Return [X, Y] of the center of cell containing provided text 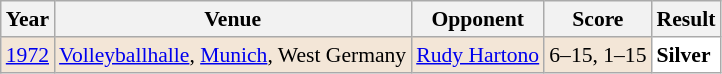
Venue [232, 19]
Year [28, 19]
1972 [28, 55]
Silver [686, 55]
Opponent [478, 19]
Volleyballhalle, Munich, West Germany [232, 55]
Score [598, 19]
Result [686, 19]
Rudy Hartono [478, 55]
6–15, 1–15 [598, 55]
